From the cell containing the given text, extract its center point as (x, y) coordinate. 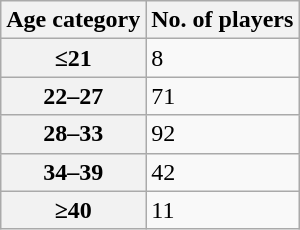
≤21 (74, 58)
11 (222, 210)
92 (222, 134)
8 (222, 58)
Age category (74, 20)
≥40 (74, 210)
34–39 (74, 172)
28–33 (74, 134)
22–27 (74, 96)
No. of players (222, 20)
42 (222, 172)
71 (222, 96)
